Capture the cell that displays the provided text and extract its [x, y] central coordinate. 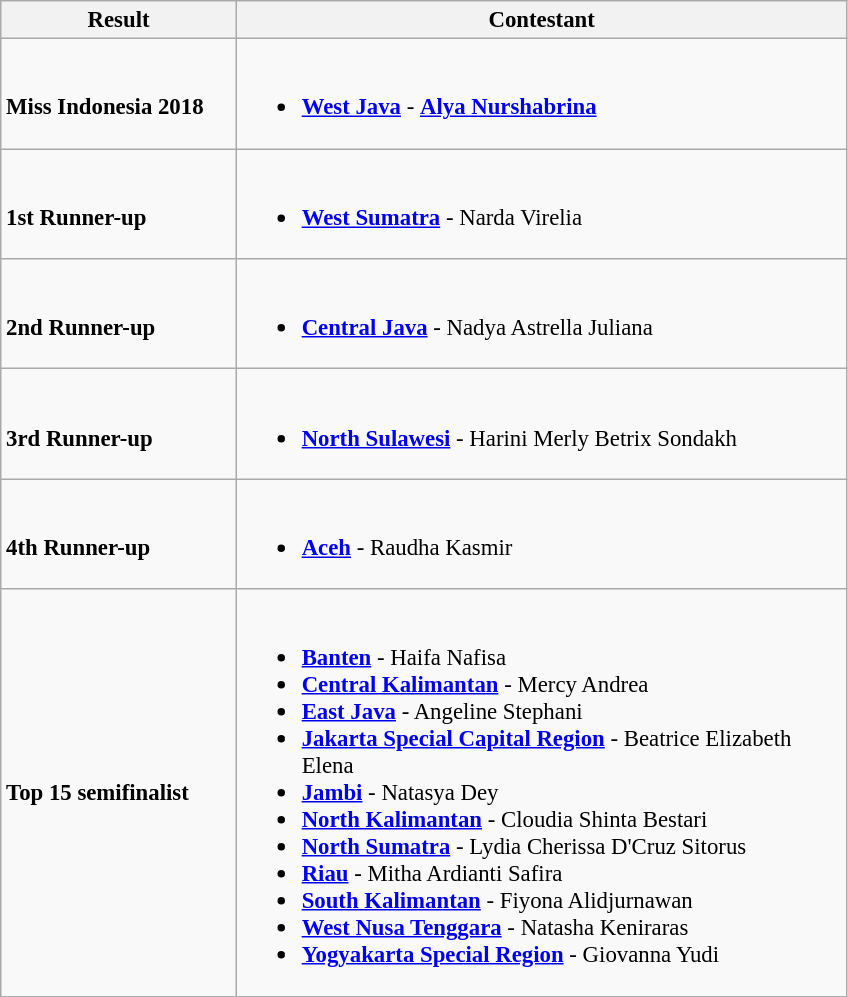
West Sumatra - Narda Virelia [542, 204]
Miss Indonesia 2018 [119, 94]
2nd Runner-up [119, 314]
Result [119, 20]
Central Java - Nadya Astrella Juliana [542, 314]
1st Runner-up [119, 204]
4th Runner-up [119, 534]
North Sulawesi - Harini Merly Betrix Sondakh [542, 424]
Aceh - Raudha Kasmir [542, 534]
Contestant [542, 20]
West Java - Alya Nurshabrina [542, 94]
Top 15 semifinalist [119, 792]
3rd Runner-up [119, 424]
